Return the (X, Y) coordinate for the center point of the cell that contains the specified text.  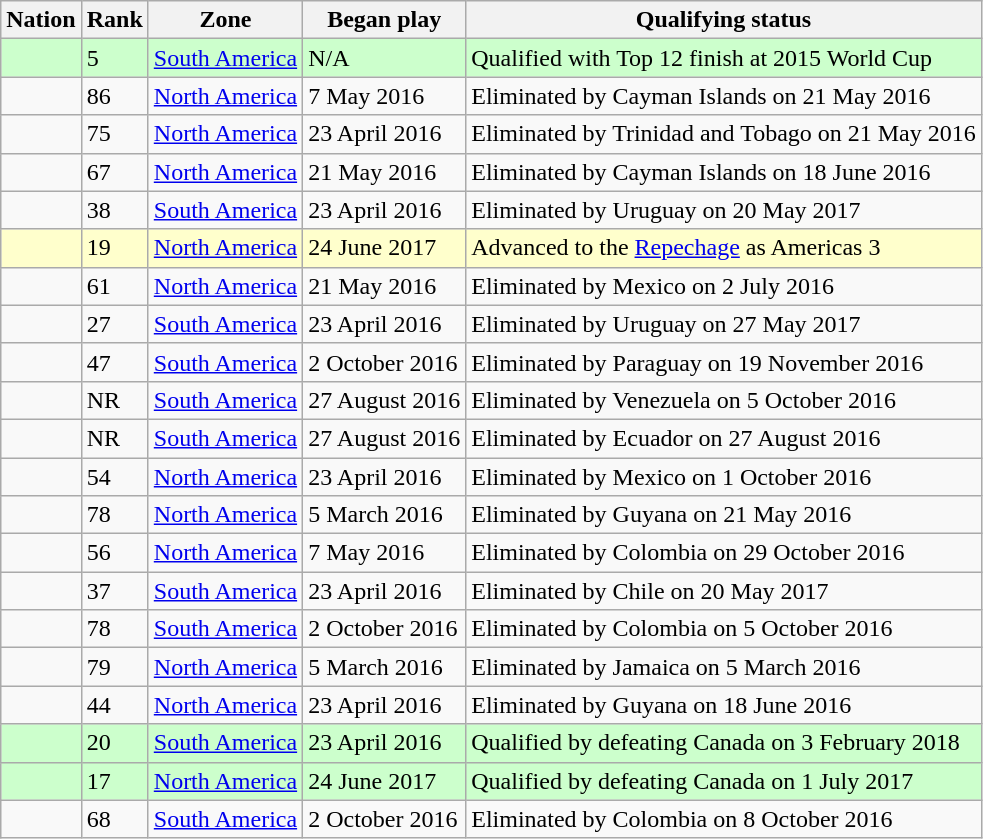
5 (114, 58)
61 (114, 286)
Nation (41, 20)
Eliminated by Mexico on 1 October 2016 (724, 477)
Eliminated by Paraguay on 19 November 2016 (724, 362)
54 (114, 477)
67 (114, 172)
Qualified by defeating Canada on 1 July 2017 (724, 781)
68 (114, 819)
Eliminated by Chile on 20 May 2017 (724, 591)
75 (114, 134)
Eliminated by Colombia on 29 October 2016 (724, 553)
N/A (384, 58)
Eliminated by Trinidad and Tobago on 21 May 2016 (724, 134)
Qualified with Top 12 finish at 2015 World Cup (724, 58)
44 (114, 705)
47 (114, 362)
Eliminated by Guyana on 21 May 2016 (724, 515)
Zone (225, 20)
Rank (114, 20)
Eliminated by Jamaica on 5 March 2016 (724, 667)
37 (114, 591)
Eliminated by Guyana on 18 June 2016 (724, 705)
27 (114, 324)
Began play (384, 20)
Eliminated by Mexico on 2 July 2016 (724, 286)
Eliminated by Ecuador on 27 August 2016 (724, 438)
38 (114, 210)
Eliminated by Uruguay on 27 May 2017 (724, 324)
Eliminated by Venezuela on 5 October 2016 (724, 400)
Eliminated by Colombia on 5 October 2016 (724, 629)
19 (114, 248)
20 (114, 743)
Eliminated by Cayman Islands on 18 June 2016 (724, 172)
56 (114, 553)
Eliminated by Colombia on 8 October 2016 (724, 819)
79 (114, 667)
Advanced to the Repechage as Americas 3 (724, 248)
Eliminated by Cayman Islands on 21 May 2016 (724, 96)
86 (114, 96)
17 (114, 781)
Eliminated by Uruguay on 20 May 2017 (724, 210)
Qualifying status (724, 20)
Qualified by defeating Canada on 3 February 2018 (724, 743)
